Locate the cell with the specified text and output its (X, Y) center coordinate. 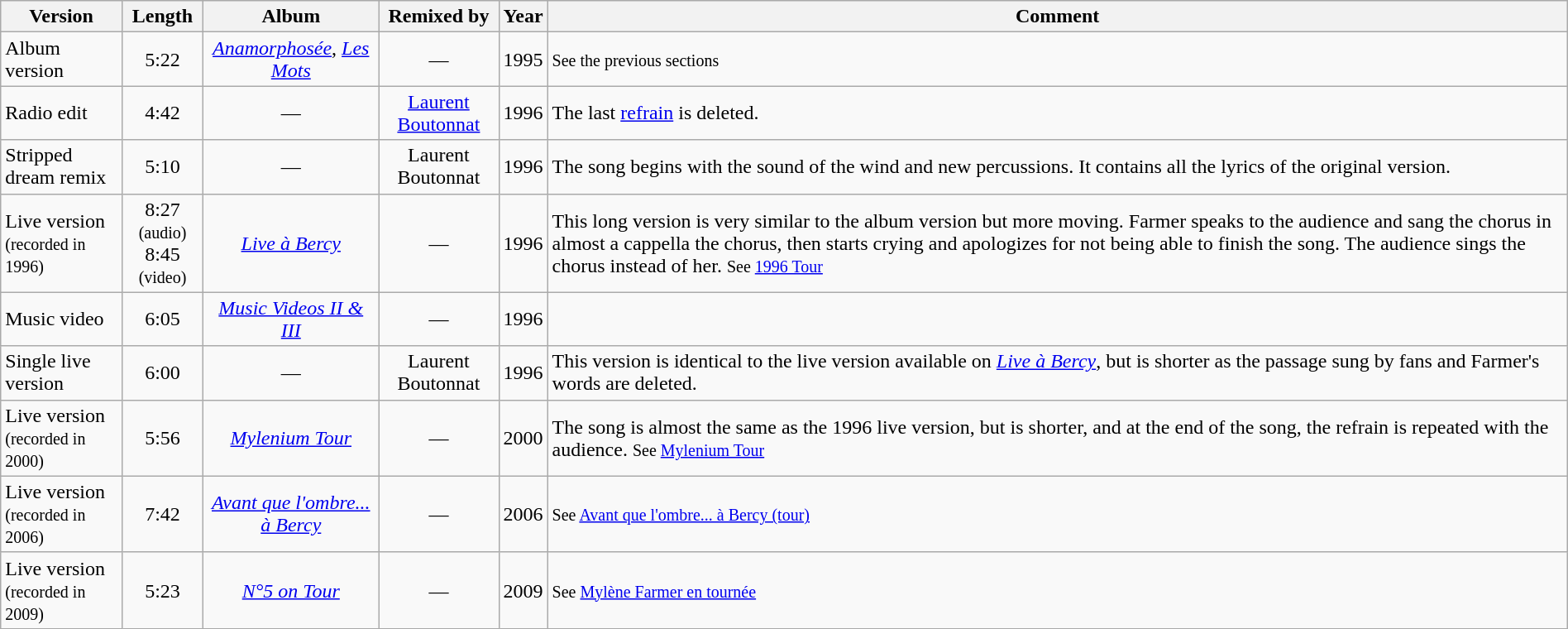
Live version (recorded in 1996) (61, 243)
2009 (523, 590)
Comment (1057, 17)
5:22 (162, 60)
6:00 (162, 372)
The last refrain is deleted. (1057, 113)
Music video (61, 319)
Radio edit (61, 113)
Live version (recorded in 2006) (61, 514)
Stripped dream remix (61, 167)
Version (61, 17)
7:42 (162, 514)
N°5 on Tour (291, 590)
Remixed by (438, 17)
The song begins with the sound of the wind and new percussions. It contains all the lyrics of the original version. (1057, 167)
Mylenium Tour (291, 438)
This version is identical to the live version available on Live à Bercy, but is shorter as the passage sung by fans and Farmer's words are deleted. (1057, 372)
8:27 (audio) 8:45 (video) (162, 243)
2006 (523, 514)
See Mylène Farmer en tournée (1057, 590)
Album version (61, 60)
Length (162, 17)
Year (523, 17)
Music Videos II & III (291, 319)
Live version (recorded in 2009) (61, 590)
4:42 (162, 113)
2000 (523, 438)
5:23 (162, 590)
See Avant que l'ombre... à Bercy (tour) (1057, 514)
Live version (recorded in 2000) (61, 438)
5:10 (162, 167)
Anamorphosée, Les Mots (291, 60)
1995 (523, 60)
Live à Bercy (291, 243)
Album (291, 17)
See the previous sections (1057, 60)
5:56 (162, 438)
6:05 (162, 319)
Avant que l'ombre... à Bercy (291, 514)
Single live version (61, 372)
